Locate the cell with the specified text and output its (x, y) center coordinate. 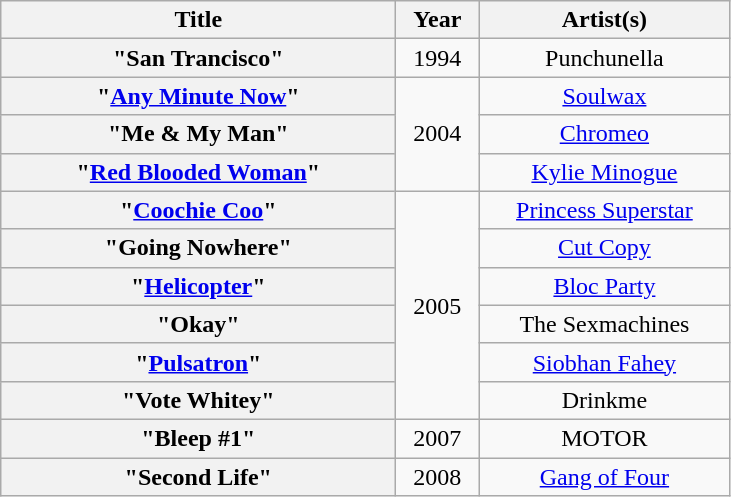
2007 (438, 438)
"Vote Whitey" (198, 400)
2004 (438, 134)
"Okay" (198, 324)
"Red Blooded Woman" (198, 172)
"Me & My Man" (198, 134)
Soulwax (604, 96)
Kylie Minogue (604, 172)
2005 (438, 305)
Title (198, 20)
Siobhan Fahey (604, 362)
Bloc Party (604, 286)
"Helicopter" (198, 286)
"Coochie Coo" (198, 210)
"Going Nowhere" (198, 248)
"Pulsatron" (198, 362)
Cut Copy (604, 248)
"Bleep #1" (198, 438)
Princess Superstar (604, 210)
MOTOR (604, 438)
Chromeo (604, 134)
Year (438, 20)
Artist(s) (604, 20)
Drinkme (604, 400)
"San Trancisco" (198, 58)
Punchunella (604, 58)
"Any Minute Now" (198, 96)
Gang of Four (604, 477)
2008 (438, 477)
"Second Life" (198, 477)
1994 (438, 58)
The Sexmachines (604, 324)
